Return the [X, Y] coordinate for the center point of the cell that contains the specified text.  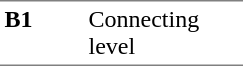
Connecting level [164, 33]
B1 [42, 33]
